Return (x, y) of the center of cell containing provided text 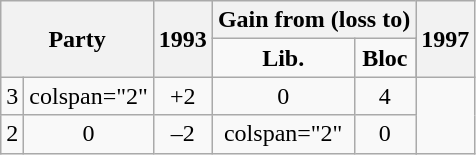
Bloc (385, 58)
1997 (446, 39)
Gain from (loss to) (314, 20)
1993 (182, 39)
4 (385, 96)
3 (12, 96)
–2 (182, 134)
+2 (182, 96)
Party (78, 39)
Lib. (283, 58)
2 (12, 134)
